For the text-containing cell, return its midpoint in [X, Y] coordinate format. 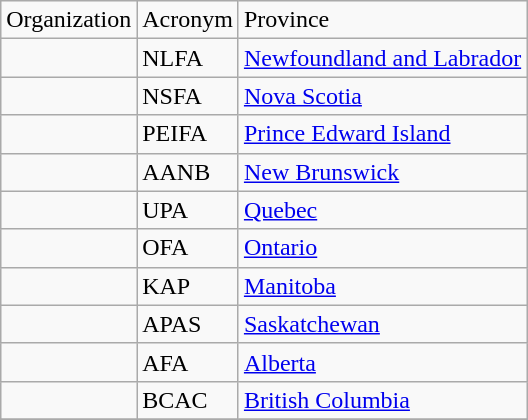
Acronym [188, 20]
Ontario [382, 248]
PEIFA [188, 134]
AANB [188, 172]
New Brunswick [382, 172]
BCAC [188, 400]
Prince Edward Island [382, 134]
Quebec [382, 210]
NSFA [188, 96]
British Columbia [382, 400]
Nova Scotia [382, 96]
Organization [69, 20]
OFA [188, 248]
APAS [188, 324]
Province [382, 20]
Newfoundland and Labrador [382, 58]
NLFA [188, 58]
AFA [188, 362]
Alberta [382, 362]
KAP [188, 286]
Manitoba [382, 286]
Saskatchewan [382, 324]
UPA [188, 210]
